Locate the cell with the specified text and output its (x, y) center coordinate. 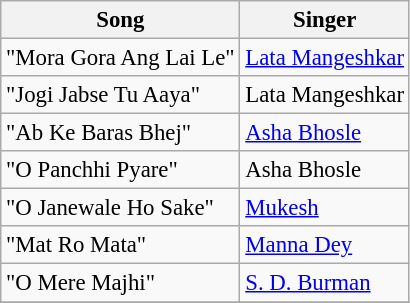
Song (120, 20)
S. D. Burman (324, 283)
"Mora Gora Ang Lai Le" (120, 58)
"O Panchhi Pyare" (120, 170)
Manna Dey (324, 245)
"Mat Ro Mata" (120, 245)
Singer (324, 20)
Mukesh (324, 208)
"Ab Ke Baras Bhej" (120, 133)
"O Janewale Ho Sake" (120, 208)
"Jogi Jabse Tu Aaya" (120, 95)
"O Mere Majhi" (120, 283)
